Output the [X, Y] coordinate of the center of the cell containing the given text.  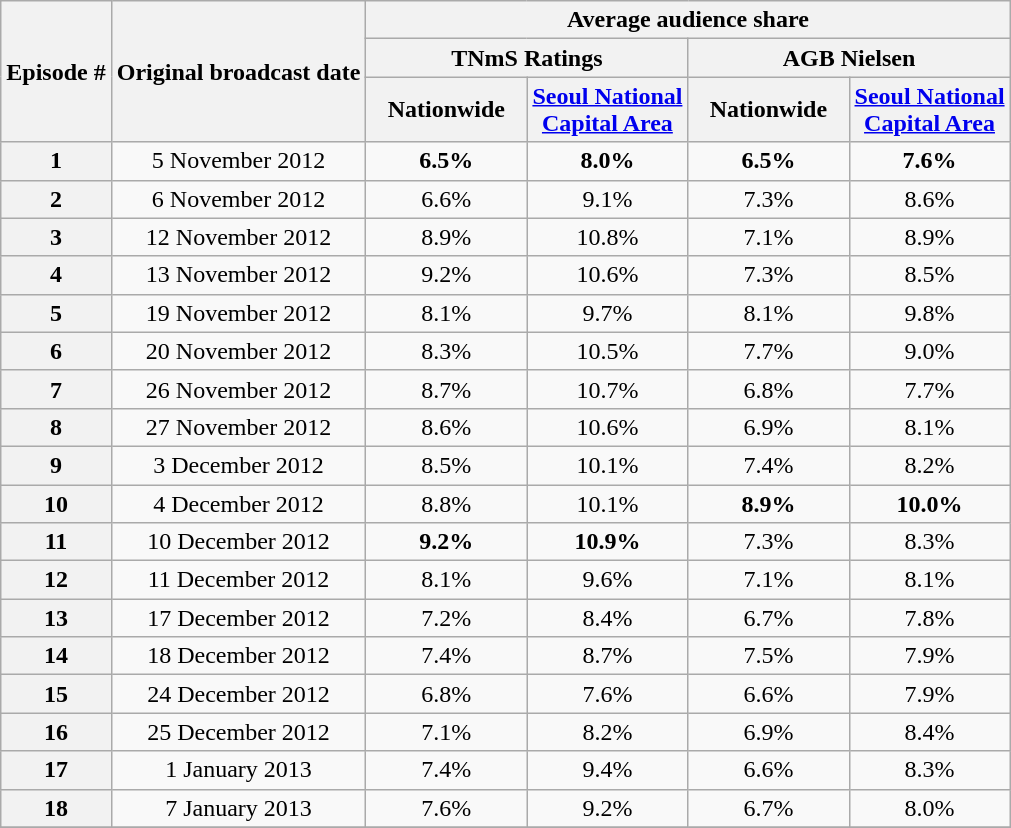
AGB Nielsen [849, 58]
26 November 2012 [238, 389]
4 [56, 275]
14 [56, 656]
3 December 2012 [238, 465]
1 January 2013 [238, 770]
19 November 2012 [238, 313]
18 December 2012 [238, 656]
12 [56, 580]
7.2% [446, 618]
17 [56, 770]
3 [56, 237]
10 December 2012 [238, 542]
10.7% [608, 389]
10.5% [608, 351]
2 [56, 199]
9.8% [930, 313]
7.8% [930, 618]
13 November 2012 [238, 275]
10.9% [608, 542]
13 [56, 618]
9 [56, 465]
9.0% [930, 351]
1 [56, 161]
9.7% [608, 313]
Average audience share [688, 20]
9.6% [608, 580]
5 [56, 313]
10.8% [608, 237]
11 [56, 542]
12 November 2012 [238, 237]
10 [56, 503]
20 November 2012 [238, 351]
6 November 2012 [238, 199]
7.5% [768, 656]
17 December 2012 [238, 618]
6 [56, 351]
9.1% [608, 199]
8 [56, 427]
16 [56, 732]
9.4% [608, 770]
5 November 2012 [238, 161]
25 December 2012 [238, 732]
7 [56, 389]
Episode # [56, 72]
15 [56, 694]
4 December 2012 [238, 503]
8.8% [446, 503]
11 December 2012 [238, 580]
Original broadcast date [238, 72]
7 January 2013 [238, 808]
24 December 2012 [238, 694]
10.0% [930, 503]
TNmS Ratings [527, 58]
18 [56, 808]
27 November 2012 [238, 427]
